Identify which cell holds the provided text, then report its [X, Y] central coordinate. 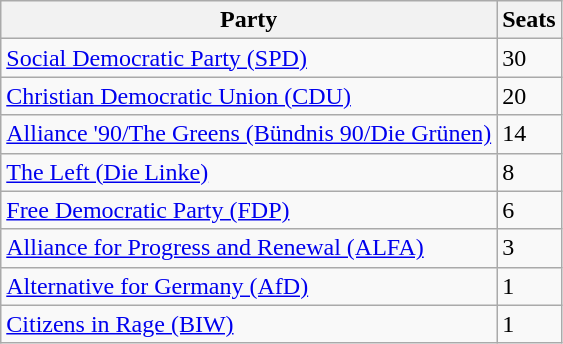
14 [529, 134]
Alternative for Germany (AfD) [249, 286]
8 [529, 172]
Social Democratic Party (SPD) [249, 58]
30 [529, 58]
3 [529, 248]
Alliance '90/The Greens (Bündnis 90/Die Grünen) [249, 134]
Seats [529, 20]
Christian Democratic Union (CDU) [249, 96]
6 [529, 210]
Alliance for Progress and Renewal (ALFA) [249, 248]
The Left (Die Linke) [249, 172]
20 [529, 96]
Citizens in Rage (BIW) [249, 324]
Party [249, 20]
Free Democratic Party (FDP) [249, 210]
